Scan for the cell matching the given text and deliver its (x, y) coordinate at center. 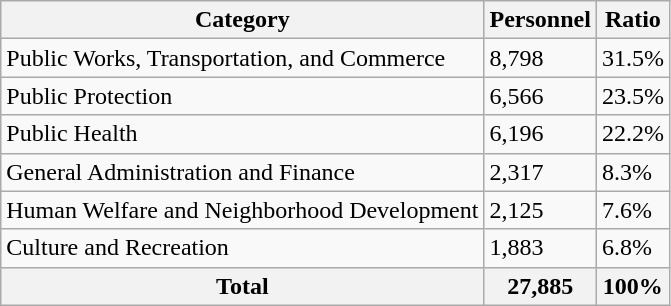
100% (632, 286)
Human Welfare and Neighborhood Development (242, 210)
6.8% (632, 248)
22.2% (632, 134)
31.5% (632, 58)
2,125 (540, 210)
1,883 (540, 248)
Public Health (242, 134)
Public Works, Transportation, and Commerce (242, 58)
Public Protection (242, 96)
General Administration and Finance (242, 172)
Personnel (540, 20)
8,798 (540, 58)
6,196 (540, 134)
6,566 (540, 96)
Total (242, 286)
2,317 (540, 172)
Category (242, 20)
8.3% (632, 172)
27,885 (540, 286)
Culture and Recreation (242, 248)
Ratio (632, 20)
23.5% (632, 96)
7.6% (632, 210)
